From the cell containing the given text, extract its center point as (X, Y) coordinate. 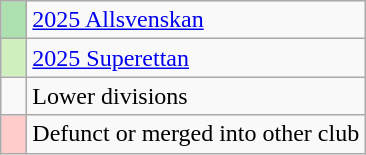
2025 Allsvenskan (196, 20)
2025 Superettan (196, 58)
Defunct or merged into other club (196, 134)
Lower divisions (196, 96)
